Extract the (X, Y) coordinate from the center of the cell holding the provided text.  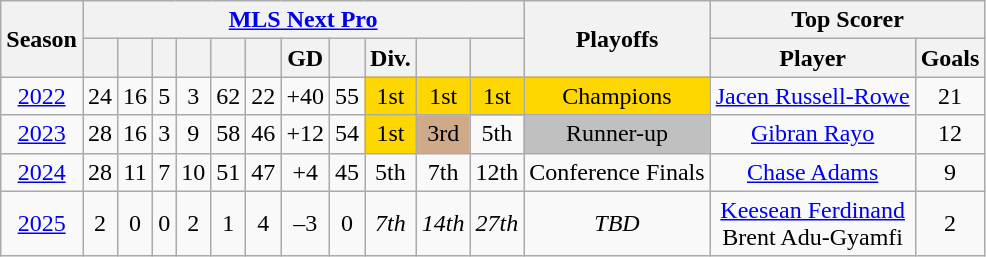
51 (228, 172)
MLS Next Pro (302, 20)
24 (100, 96)
Chase Adams (812, 172)
Goals (950, 58)
21 (950, 96)
Conference Finals (617, 172)
5 (164, 96)
10 (194, 172)
2022 (42, 96)
47 (264, 172)
12th (497, 172)
Season (42, 39)
2025 (42, 224)
Div. (391, 58)
Jacen Russell-Rowe (812, 96)
Runner-up (617, 134)
7 (164, 172)
4 (264, 224)
54 (346, 134)
Player (812, 58)
Top Scorer (848, 20)
GD (306, 58)
55 (346, 96)
+40 (306, 96)
12 (950, 134)
Keesean Ferdinand Brent Adu-Gyamfi (812, 224)
46 (264, 134)
+12 (306, 134)
2023 (42, 134)
–3 (306, 224)
+4 (306, 172)
58 (228, 134)
2024 (42, 172)
14th (443, 224)
27th (497, 224)
62 (228, 96)
11 (136, 172)
22 (264, 96)
3rd (443, 134)
Gibran Rayo (812, 134)
1 (228, 224)
TBD (617, 224)
45 (346, 172)
Playoffs (617, 39)
Champions (617, 96)
